Identify which cell holds the provided text, then report its (X, Y) central coordinate. 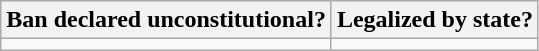
Legalized by state? (434, 20)
Ban declared unconstitutional? (166, 20)
